Return [x, y] of the center of cell containing provided text 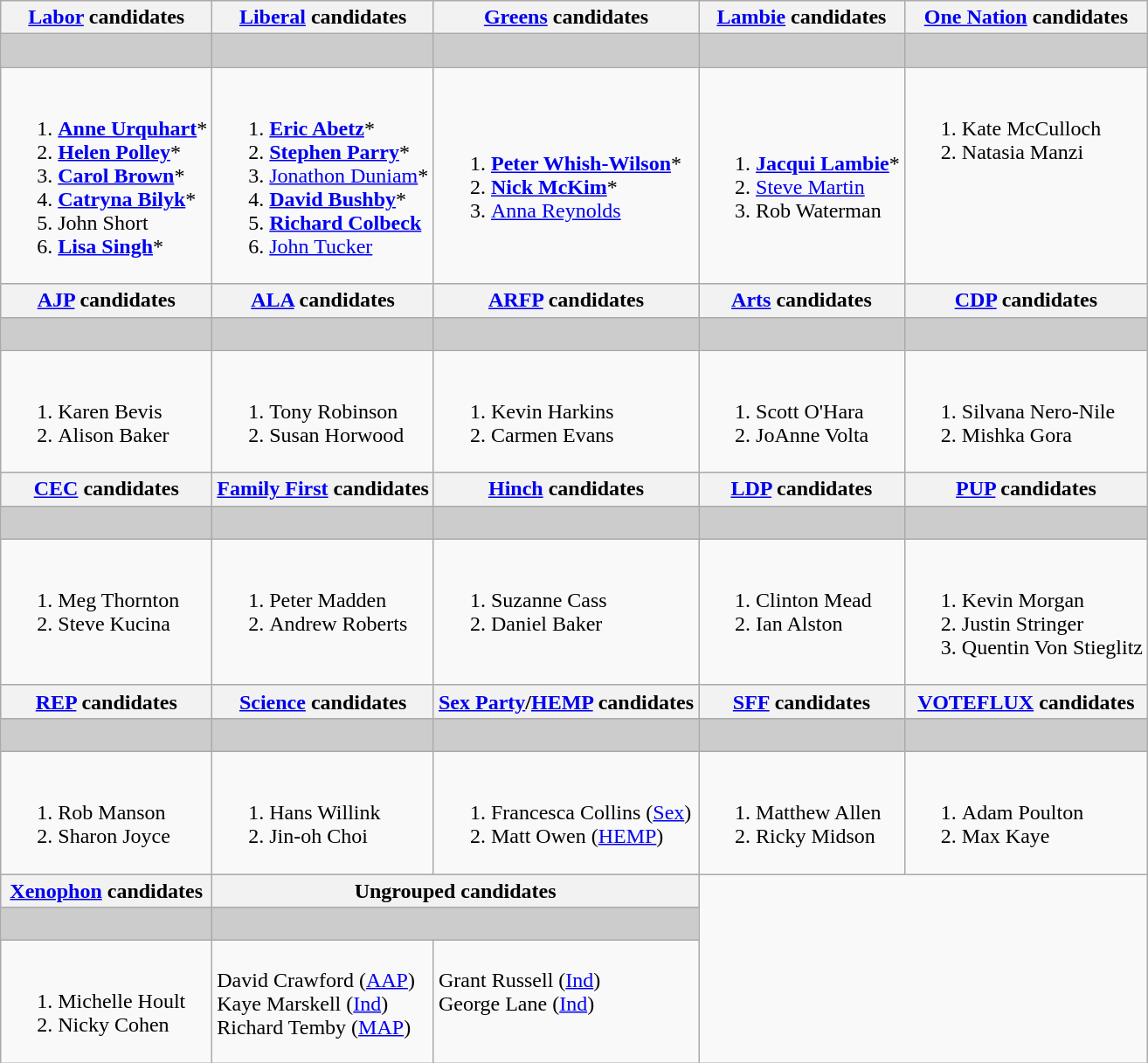
PUP candidates [1026, 489]
Labor candidates [107, 17]
Suzanne CassDaniel Baker [566, 611]
VOTEFLUX candidates [1026, 701]
Kate McCullochNatasia Manzi [1026, 176]
LDP candidates [802, 489]
Rob MansonSharon Joyce [107, 812]
CDP candidates [1026, 300]
Francesca Collins (Sex)Matt Owen (HEMP) [566, 812]
REP candidates [107, 701]
Grant Russell (Ind) George Lane (Ind) [566, 1002]
ARFP candidates [566, 300]
Silvana Nero-NileMishka Gora [1026, 411]
Hans WillinkJin-oh Choi [323, 812]
Jacqui Lambie*Steve MartinRob Waterman [802, 176]
Eric Abetz*Stephen Parry*Jonathon Duniam*David Bushby*Richard ColbeckJohn Tucker [323, 176]
Ungrouped candidates [456, 890]
Family First candidates [323, 489]
Peter MaddenAndrew Roberts [323, 611]
SFF candidates [802, 701]
One Nation candidates [1026, 17]
Anne Urquhart*Helen Polley*Carol Brown*Catryna Bilyk*John ShortLisa Singh* [107, 176]
Peter Whish-Wilson*Nick McKim*Anna Reynolds [566, 176]
Karen BevisAlison Baker [107, 411]
Greens candidates [566, 17]
Meg ThorntonSteve Kucina [107, 611]
CEC candidates [107, 489]
Kevin HarkinsCarmen Evans [566, 411]
Xenophon candidates [107, 890]
Science candidates [323, 701]
Hinch candidates [566, 489]
Sex Party/HEMP candidates [566, 701]
Liberal candidates [323, 17]
Arts candidates [802, 300]
Adam PoultonMax Kaye [1026, 812]
Lambie candidates [802, 17]
David Crawford (AAP) Kaye Marskell (Ind) Richard Temby (MAP) [323, 1002]
Clinton MeadIan Alston [802, 611]
AJP candidates [107, 300]
Kevin MorganJustin StringerQuentin Von Stieglitz [1026, 611]
Scott O'HaraJoAnne Volta [802, 411]
Matthew AllenRicky Midson [802, 812]
ALA candidates [323, 300]
Tony RobinsonSusan Horwood [323, 411]
Michelle HoultNicky Cohen [107, 1002]
